Provide the (X, Y) coordinate of the cell's center where the given text is located.  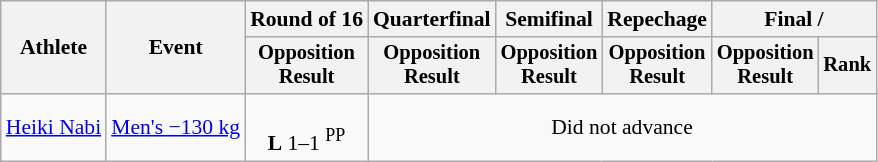
Quarterfinal (432, 19)
Final / (794, 19)
Round of 16 (306, 19)
Semifinal (550, 19)
Event (176, 48)
L 1–1 PP (306, 128)
Did not advance (622, 128)
Rank (847, 66)
Men's −130 kg (176, 128)
Repechage (657, 19)
Athlete (54, 48)
Heiki Nabi (54, 128)
